For the text-containing cell, return its midpoint in [x, y] coordinate format. 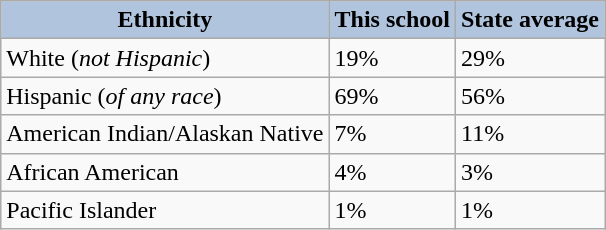
19% [392, 58]
Pacific Islander [165, 210]
56% [530, 96]
29% [530, 58]
3% [530, 172]
11% [530, 134]
American Indian/Alaskan Native [165, 134]
7% [392, 134]
Ethnicity [165, 20]
White (not Hispanic) [165, 58]
This school [392, 20]
Hispanic (of any race) [165, 96]
69% [392, 96]
State average [530, 20]
4% [392, 172]
African American [165, 172]
